Identify which cell holds the provided text, then report its (x, y) central coordinate. 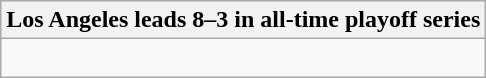
Los Angeles leads 8–3 in all-time playoff series (244, 20)
